Scan for the cell matching the given text and deliver its (x, y) coordinate at center. 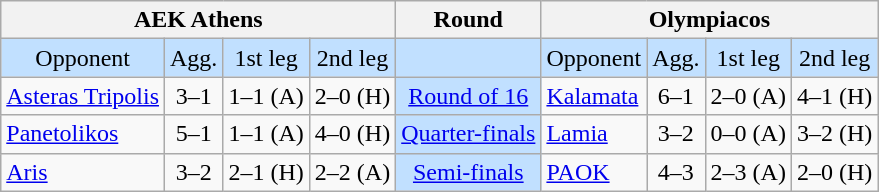
0–0 (A) (748, 134)
3–1 (194, 96)
Round (468, 20)
PAOK (594, 172)
Aris (83, 172)
2–0 (A) (748, 96)
Semi-finals (468, 172)
3–2 (H) (834, 134)
2–2 (A) (352, 172)
Asteras Tripolis (83, 96)
Round of 16 (468, 96)
AEK Athens (198, 20)
Quarter-finals (468, 134)
2–3 (A) (748, 172)
4–3 (676, 172)
4–1 (H) (834, 96)
Lamia (594, 134)
Olympiacos (710, 20)
4–0 (H) (352, 134)
6–1 (676, 96)
Panetolikos (83, 134)
Kalamata (594, 96)
5–1 (194, 134)
2–1 (H) (266, 172)
